Search for the cell housing the specified text and yield its [x, y] center coordinate. 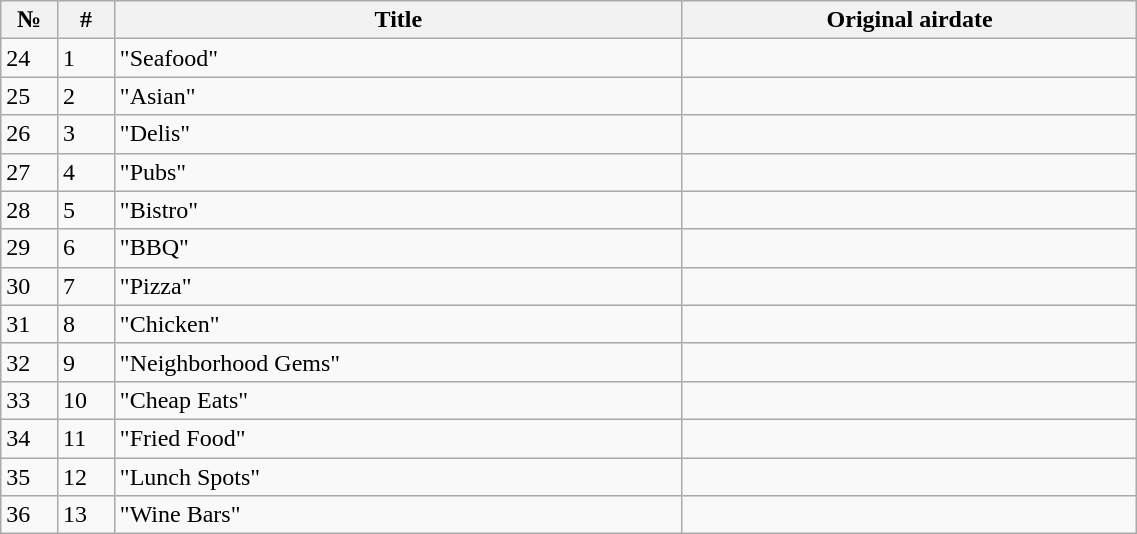
"Bistro" [398, 210]
36 [30, 515]
3 [86, 134]
5 [86, 210]
31 [30, 324]
"Asian" [398, 96]
27 [30, 172]
26 [30, 134]
# [86, 20]
10 [86, 400]
4 [86, 172]
Original airdate [909, 20]
"Pubs" [398, 172]
29 [30, 248]
35 [30, 477]
"BBQ" [398, 248]
13 [86, 515]
"Neighborhood Gems" [398, 362]
30 [30, 286]
7 [86, 286]
2 [86, 96]
34 [30, 438]
"Pizza" [398, 286]
№ [30, 20]
32 [30, 362]
28 [30, 210]
1 [86, 58]
8 [86, 324]
"Wine Bars" [398, 515]
11 [86, 438]
Title [398, 20]
9 [86, 362]
24 [30, 58]
25 [30, 96]
"Fried Food" [398, 438]
"Cheap Eats" [398, 400]
12 [86, 477]
6 [86, 248]
"Seafood" [398, 58]
33 [30, 400]
"Lunch Spots" [398, 477]
"Delis" [398, 134]
"Chicken" [398, 324]
